Determine the [x, y] coordinate at the center of the cell enclosing the given text.  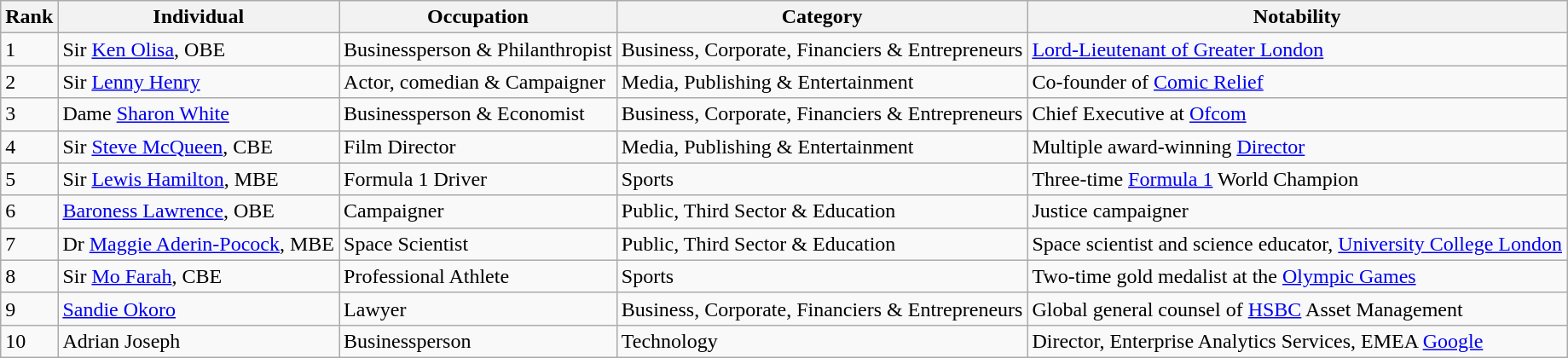
Co-founder of Comic Relief [1298, 82]
Three-time Formula 1 World Champion [1298, 179]
Professional Athlete [478, 276]
Justice campaigner [1298, 211]
Baroness Lawrence, OBE [199, 211]
1 [29, 49]
Sir Lewis Hamilton, MBE [199, 179]
Sir Mo Farah, CBE [199, 276]
Dr Maggie Aderin-Pocock, MBE [199, 244]
Businessperson & Philanthropist [478, 49]
Film Director [478, 147]
Category [822, 17]
Global general counsel of HSBC Asset Management [1298, 309]
Sir Steve McQueen, CBE [199, 147]
Sandie Okoro [199, 309]
Space scientist and science educator, University College London [1298, 244]
Sir Lenny Henry [199, 82]
Technology [822, 341]
Lord-Lieutenant of Greater London [1298, 49]
Adrian Joseph [199, 341]
2 [29, 82]
Formula 1 Driver [478, 179]
Notability [1298, 17]
3 [29, 114]
9 [29, 309]
Individual [199, 17]
Chief Executive at Ofcom [1298, 114]
Space Scientist [478, 244]
8 [29, 276]
Campaigner [478, 211]
Businessperson & Economist [478, 114]
Businessperson [478, 341]
Multiple award-winning Director [1298, 147]
6 [29, 211]
4 [29, 147]
Occupation [478, 17]
Two-time gold medalist at the Olympic Games [1298, 276]
Lawyer [478, 309]
7 [29, 244]
Dame Sharon White [199, 114]
Rank [29, 17]
5 [29, 179]
Director, Enterprise Analytics Services, EMEA Google [1298, 341]
Actor, comedian & Campaigner [478, 82]
10 [29, 341]
Sir Ken Olisa, OBE [199, 49]
